Scan for the cell matching the given text and deliver its (X, Y) coordinate at center. 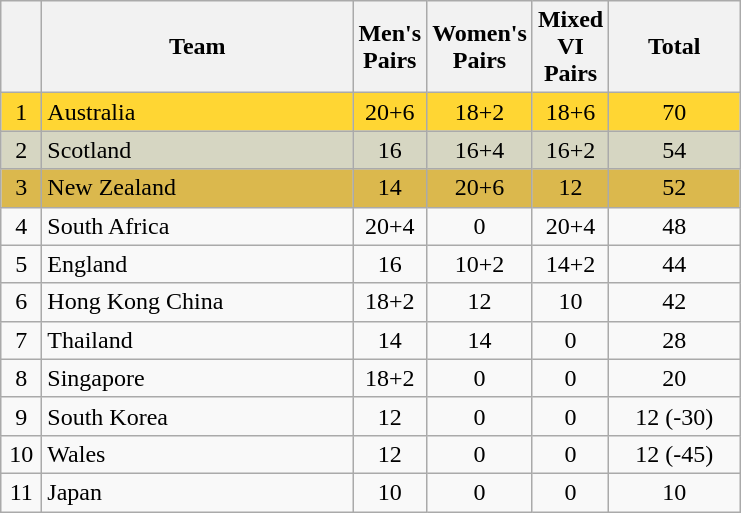
14+2 (570, 264)
11 (22, 492)
Total (674, 47)
16+4 (480, 150)
Scotland (198, 150)
Hong Kong China (198, 302)
Men's Pairs (390, 47)
12 (-30) (674, 416)
Australia (198, 112)
Japan (198, 492)
4 (22, 226)
18+6 (570, 112)
44 (674, 264)
16+2 (570, 150)
South Africa (198, 226)
England (198, 264)
20 (674, 378)
42 (674, 302)
Mixed VI Pairs (570, 47)
8 (22, 378)
3 (22, 188)
1 (22, 112)
South Korea (198, 416)
6 (22, 302)
10+2 (480, 264)
48 (674, 226)
Team (198, 47)
28 (674, 340)
Wales (198, 454)
Thailand (198, 340)
Women's Pairs (480, 47)
Singapore (198, 378)
70 (674, 112)
9 (22, 416)
7 (22, 340)
2 (22, 150)
52 (674, 188)
54 (674, 150)
5 (22, 264)
New Zealand (198, 188)
12 (-45) (674, 454)
